Return [x, y] of the center of cell containing provided text 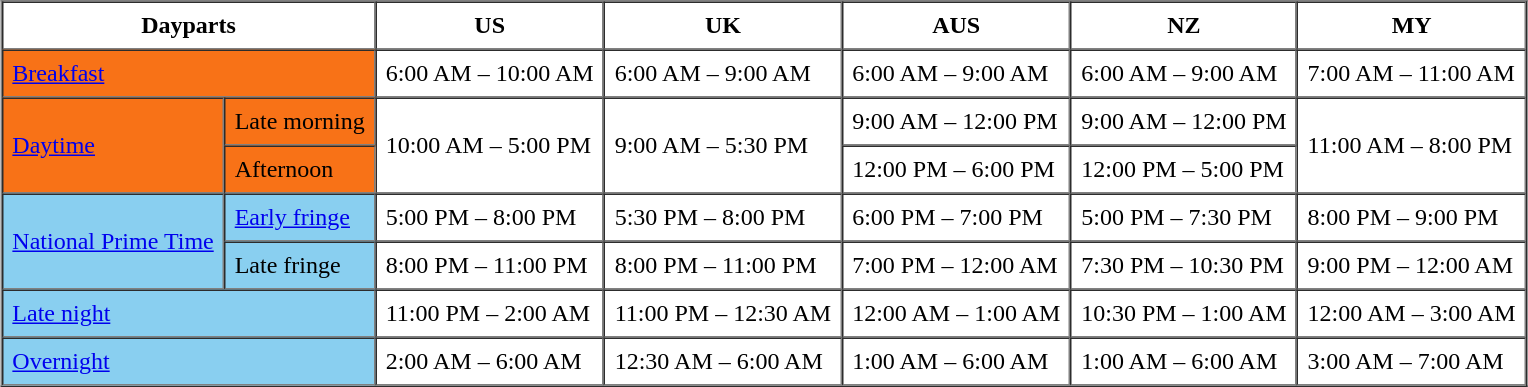
12:00 PM – 5:00 PM [1184, 170]
12:00 AM – 1:00 AM [956, 314]
Late fringe [300, 266]
5:00 PM – 8:00 PM [490, 218]
7:00 PM – 12:00 AM [956, 266]
11:00 AM – 8:00 PM [1412, 146]
Overnight [188, 362]
Dayparts [188, 26]
National Prime Time [113, 242]
5:30 PM – 8:00 PM [722, 218]
7:30 PM – 10:30 PM [1184, 266]
AUS [956, 26]
9:00 AM – 5:30 PM [722, 146]
11:00 PM – 2:00 AM [490, 314]
6:00 AM – 10:00 AM [490, 74]
Breakfast [188, 74]
MY [1412, 26]
8:00 PM – 9:00 PM [1412, 218]
12:00 PM – 6:00 PM [956, 170]
Daytime [113, 146]
NZ [1184, 26]
12:30 AM – 6:00 AM [722, 362]
10:00 AM – 5:00 PM [490, 146]
US [490, 26]
11:00 PM – 12:30 AM [722, 314]
9:00 PM – 12:00 AM [1412, 266]
Late night [188, 314]
UK [722, 26]
12:00 AM – 3:00 AM [1412, 314]
Early fringe [300, 218]
6:00 PM – 7:00 PM [956, 218]
10:30 PM – 1:00 AM [1184, 314]
3:00 AM – 7:00 AM [1412, 362]
5:00 PM – 7:30 PM [1184, 218]
Late morning [300, 122]
7:00 AM – 11:00 AM [1412, 74]
2:00 AM – 6:00 AM [490, 362]
Afternoon [300, 170]
